Find where the given text appears and provide that cell's center as (X, Y) coordinate. 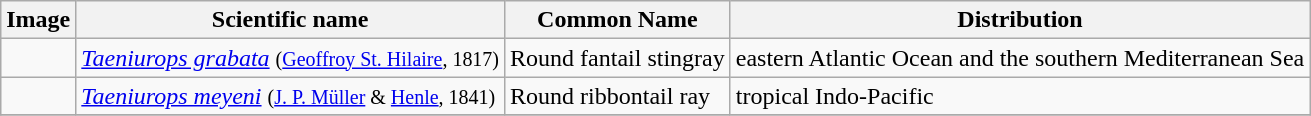
eastern Atlantic Ocean and the southern Mediterranean Sea (1020, 58)
Round ribbontail ray (618, 96)
Scientific name (290, 20)
Common Name (618, 20)
Distribution (1020, 20)
Round fantail stingray (618, 58)
Taeniurops meyeni (J. P. Müller & Henle, 1841) (290, 96)
tropical Indo-Pacific (1020, 96)
Image (38, 20)
Taeniurops grabata (Geoffroy St. Hilaire, 1817) (290, 58)
